Search for the cell housing the specified text and yield its [X, Y] center coordinate. 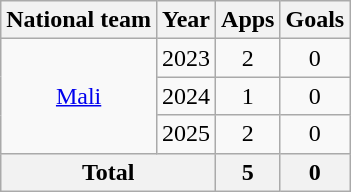
National team [79, 20]
2023 [186, 58]
1 [248, 96]
5 [248, 172]
2024 [186, 96]
Goals [315, 20]
Mali [79, 96]
Year [186, 20]
Apps [248, 20]
Total [108, 172]
2025 [186, 134]
